Scan for the cell matching the given text and deliver its (x, y) coordinate at center. 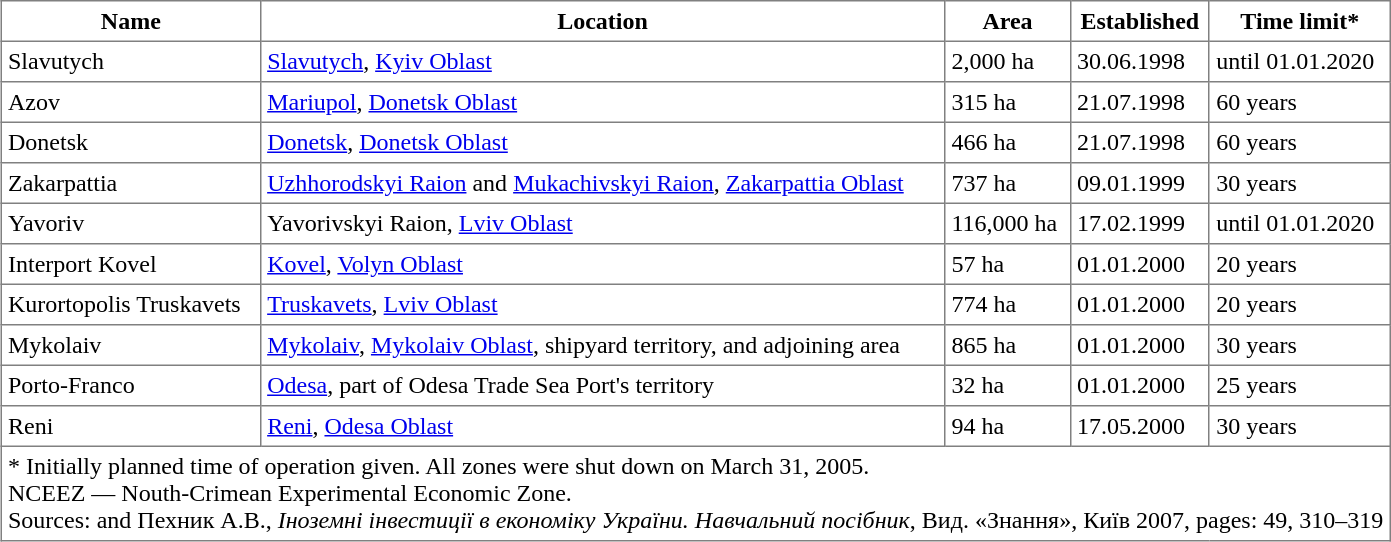
Kovel, Volyn Oblast (602, 264)
116,000 ha (1008, 223)
466 ha (1008, 142)
Yavorivskyi Raion, Lviv Oblast (602, 223)
Established (1140, 21)
Zakarpattia (130, 183)
Reni (130, 426)
Porto-Franco (130, 385)
Odesa, part of Odesa Trade Sea Port's territory (602, 385)
Truskavets, Lviv Oblast (602, 304)
09.01.1999 (1140, 183)
94 ha (1008, 426)
25 years (1300, 385)
Kurortopolis Truskavets (130, 304)
Mariupol, Donetsk Oblast (602, 102)
Interport Kovel (130, 264)
Yavoriv (130, 223)
32 ha (1008, 385)
Reni, Odesa Oblast (602, 426)
Azov (130, 102)
737 ha (1008, 183)
2,000 ha (1008, 61)
Slavutych, Kyiv Oblast (602, 61)
Mykolaiv, Mykolaiv Oblast, shipyard territory, and adjoining area (602, 345)
774 ha (1008, 304)
Donetsk (130, 142)
Time limit* (1300, 21)
17.05.2000 (1140, 426)
Donetsk, Donetsk Oblast (602, 142)
17.02.1999 (1140, 223)
30.06.1998 (1140, 61)
Name (130, 21)
315 ha (1008, 102)
57 ha (1008, 264)
Mykolaiv (130, 345)
865 ha (1008, 345)
Uzhhorodskyi Raion and Mukachivskyi Raion, Zakarpattia Oblast (602, 183)
Slavutych (130, 61)
Area (1008, 21)
Location (602, 21)
